Search for the cell housing the specified text and yield its (x, y) center coordinate. 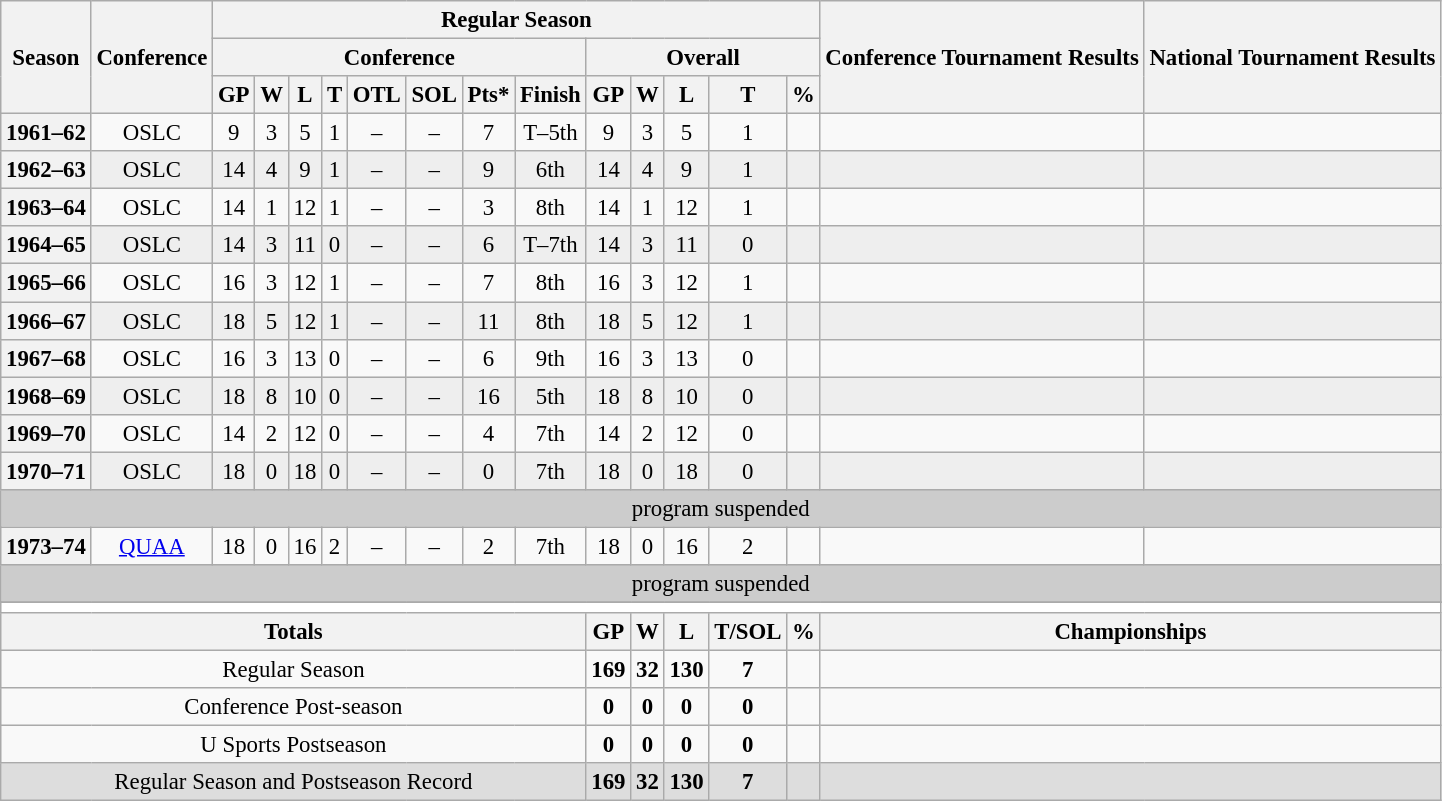
Finish (550, 95)
6th (550, 170)
1964–65 (46, 245)
Overall (703, 58)
1970–71 (46, 471)
T–7th (550, 245)
1973–74 (46, 546)
T/SOL (748, 632)
SOL (434, 95)
Regular Season and Postseason Record (294, 782)
Conference Post-season (294, 707)
1967–68 (46, 358)
5th (550, 396)
1969–70 (46, 433)
National Tournament Results (1292, 58)
QUAA (152, 546)
Conference Tournament Results (982, 58)
Pts* (488, 95)
Season (46, 58)
9th (550, 358)
1965–66 (46, 283)
1968–69 (46, 396)
1963–64 (46, 208)
Totals (294, 632)
1966–67 (46, 321)
T–5th (550, 133)
Championships (1130, 632)
1962–63 (46, 170)
OTL (376, 95)
1961–62 (46, 133)
U Sports Postseason (294, 745)
